Return [X, Y] of the center of cell containing provided text 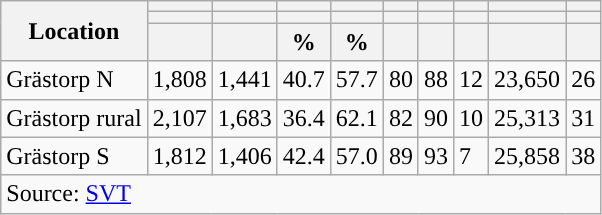
88 [436, 80]
36.4 [304, 118]
23,650 [528, 80]
57.0 [356, 156]
38 [584, 156]
1,441 [244, 80]
1,808 [180, 80]
25,858 [528, 156]
42.4 [304, 156]
7 [470, 156]
Grästorp S [74, 156]
93 [436, 156]
90 [436, 118]
2,107 [180, 118]
10 [470, 118]
57.7 [356, 80]
1,406 [244, 156]
31 [584, 118]
62.1 [356, 118]
26 [584, 80]
Source: SVT [301, 194]
89 [400, 156]
40.7 [304, 80]
25,313 [528, 118]
Location [74, 31]
82 [400, 118]
Grästorp N [74, 80]
1,812 [180, 156]
80 [400, 80]
1,683 [244, 118]
12 [470, 80]
Grästorp rural [74, 118]
